Return the [x, y] coordinate for the center point of the cell that contains the specified text.  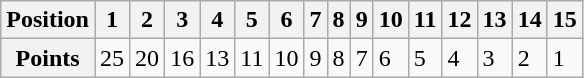
Position [48, 20]
16 [182, 58]
25 [112, 58]
Points [48, 58]
20 [148, 58]
12 [460, 20]
14 [530, 20]
15 [564, 20]
